From the cell containing the given text, extract its center point as [x, y] coordinate. 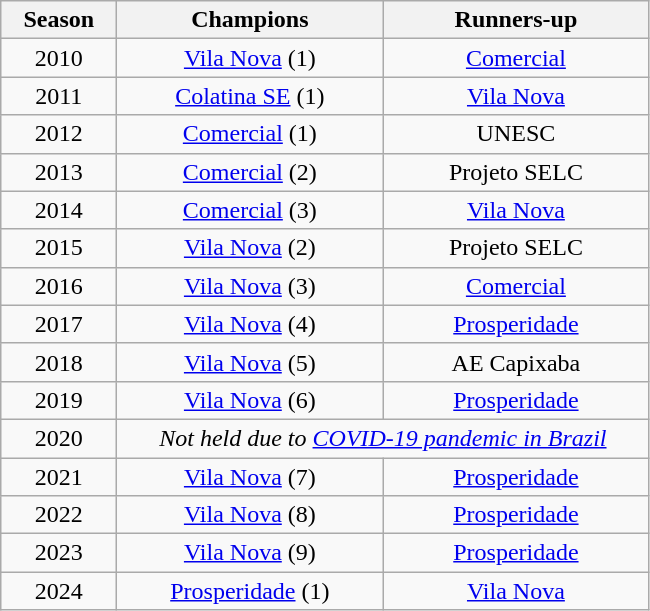
2016 [59, 286]
Not held due to COVID-19 pandemic in Brazil [383, 438]
Vila Nova (6) [250, 400]
2013 [59, 172]
2017 [59, 324]
2023 [59, 553]
Vila Nova (2) [250, 248]
Vila Nova (5) [250, 362]
Vila Nova (9) [250, 553]
Comercial (3) [250, 210]
Vila Nova (3) [250, 286]
2021 [59, 477]
2019 [59, 400]
Prosperidade (1) [250, 591]
Champions [250, 20]
Vila Nova (7) [250, 477]
UNESC [516, 134]
2020 [59, 438]
Runners-up [516, 20]
2024 [59, 591]
2018 [59, 362]
Vila Nova (4) [250, 324]
2014 [59, 210]
Vila Nova (1) [250, 58]
Colatina SE (1) [250, 96]
2010 [59, 58]
2011 [59, 96]
Season [59, 20]
Comercial (1) [250, 134]
2022 [59, 515]
Vila Nova (8) [250, 515]
AE Capixaba [516, 362]
2015 [59, 248]
2012 [59, 134]
Comercial (2) [250, 172]
